Output the [x, y] coordinate of the center of the cell containing the given text.  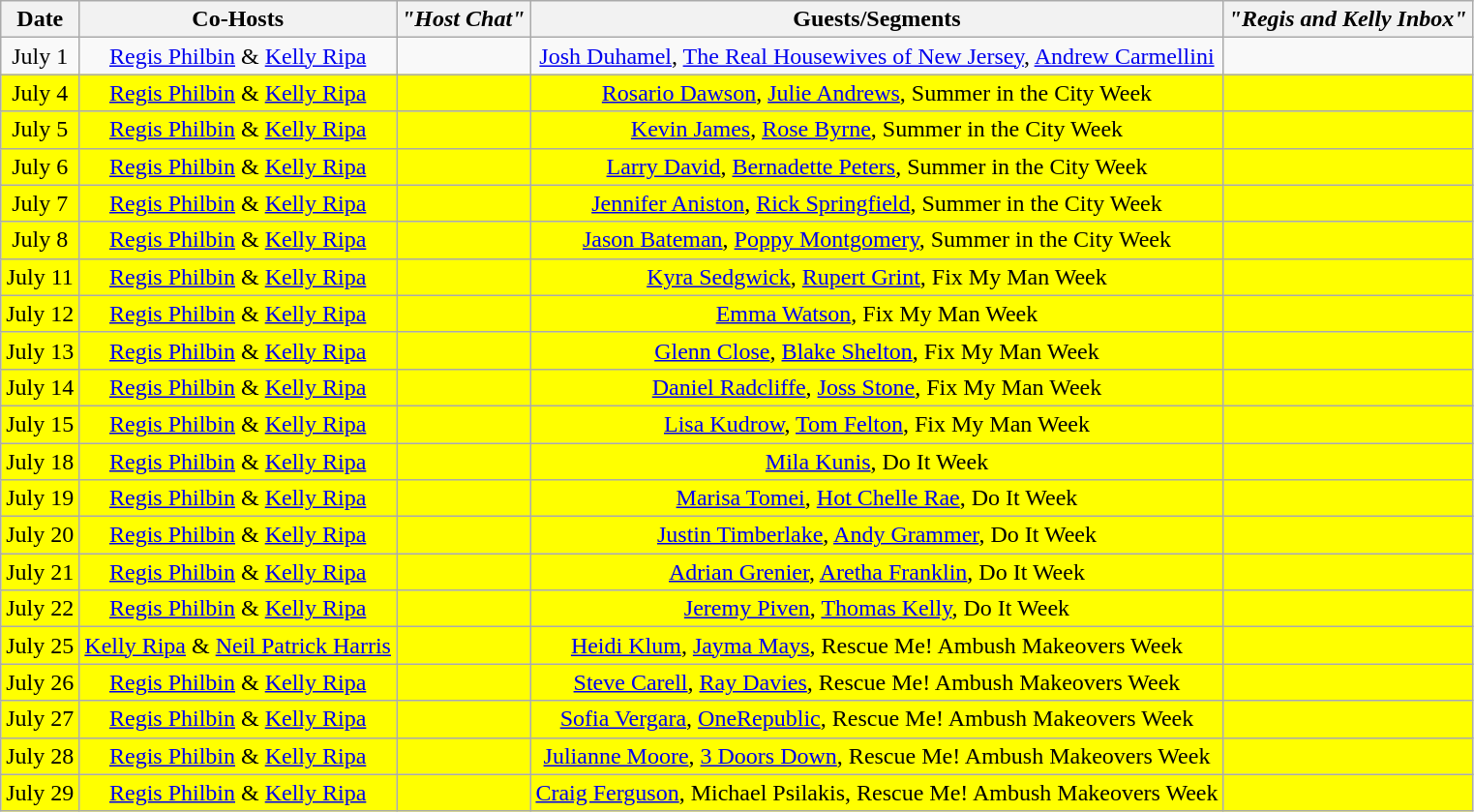
Justin Timberlake, Andy Grammer, Do It Week [877, 535]
Heidi Klum, Jayma Mays, Rescue Me! Ambush Makeovers Week [877, 646]
Co-Hosts [238, 19]
July 19 [41, 498]
July 13 [41, 350]
Kevin James, Rose Byrne, Summer in the City Week [877, 130]
July 21 [41, 572]
Kyra Sedgwick, Rupert Grint, Fix My Man Week [877, 277]
July 4 [41, 93]
July 6 [41, 166]
July 1 [41, 56]
"Host Chat" [464, 19]
July 8 [41, 240]
Date [41, 19]
"Regis and Kelly Inbox" [1347, 19]
July 5 [41, 130]
July 18 [41, 462]
Julianne Moore, 3 Doors Down, Rescue Me! Ambush Makeovers Week [877, 756]
Kelly Ripa & Neil Patrick Harris [238, 646]
July 7 [41, 203]
Guests/Segments [877, 19]
July 20 [41, 535]
July 28 [41, 756]
Larry David, Bernadette Peters, Summer in the City Week [877, 166]
July 27 [41, 719]
Josh Duhamel, The Real Housewives of New Jersey, Andrew Carmellini [877, 56]
Glenn Close, Blake Shelton, Fix My Man Week [877, 350]
Steve Carell, Ray Davies, Rescue Me! Ambush Makeovers Week [877, 682]
July 14 [41, 387]
July 15 [41, 424]
July 12 [41, 314]
Rosario Dawson, Julie Andrews, Summer in the City Week [877, 93]
Daniel Radcliffe, Joss Stone, Fix My Man Week [877, 387]
Emma Watson, Fix My Man Week [877, 314]
Jennifer Aniston, Rick Springfield, Summer in the City Week [877, 203]
Jason Bateman, Poppy Montgomery, Summer in the City Week [877, 240]
Mila Kunis, Do It Week [877, 462]
July 29 [41, 793]
Jeremy Piven, Thomas Kelly, Do It Week [877, 609]
Marisa Tomei, Hot Chelle Rae, Do It Week [877, 498]
July 11 [41, 277]
Lisa Kudrow, Tom Felton, Fix My Man Week [877, 424]
Adrian Grenier, Aretha Franklin, Do It Week [877, 572]
Craig Ferguson, Michael Psilakis, Rescue Me! Ambush Makeovers Week [877, 793]
Sofia Vergara, OneRepublic, Rescue Me! Ambush Makeovers Week [877, 719]
July 22 [41, 609]
July 25 [41, 646]
July 26 [41, 682]
